Determine the [x, y] coordinate at the center of the cell enclosing the given text.  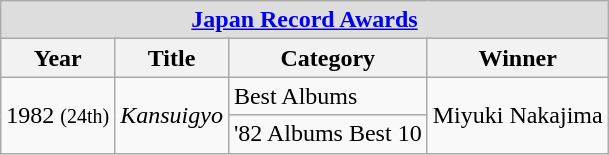
Category [328, 58]
Best Albums [328, 96]
1982 (24th) [58, 115]
Kansuigyo [172, 115]
Winner [518, 58]
Year [58, 58]
Title [172, 58]
'82 Albums Best 10 [328, 134]
Miyuki Nakajima [518, 115]
Japan Record Awards [304, 20]
